Provide the (x, y) coordinate of the cell's center where the given text is located.  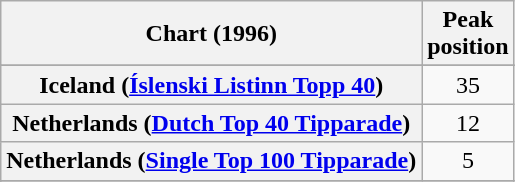
Iceland (Íslenski Listinn Topp 40) (212, 85)
Netherlands (Single Top 100 Tipparade) (212, 161)
5 (468, 161)
12 (468, 123)
35 (468, 85)
Peakposition (468, 34)
Chart (1996) (212, 34)
Netherlands (Dutch Top 40 Tipparade) (212, 123)
